Search for the cell housing the specified text and yield its (x, y) center coordinate. 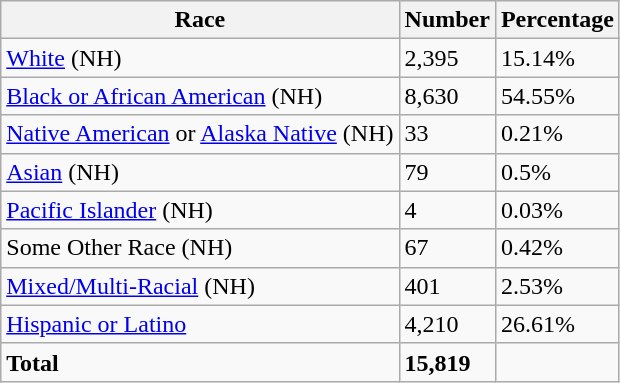
Mixed/Multi-Racial (NH) (200, 286)
2.53% (557, 286)
8,630 (447, 96)
401 (447, 286)
Some Other Race (NH) (200, 248)
2,395 (447, 58)
33 (447, 134)
0.5% (557, 172)
White (NH) (200, 58)
Total (200, 362)
Asian (NH) (200, 172)
Native American or Alaska Native (NH) (200, 134)
67 (447, 248)
0.03% (557, 210)
Number (447, 20)
15,819 (447, 362)
Race (200, 20)
Pacific Islander (NH) (200, 210)
4 (447, 210)
Black or African American (NH) (200, 96)
54.55% (557, 96)
26.61% (557, 324)
Percentage (557, 20)
4,210 (447, 324)
0.42% (557, 248)
0.21% (557, 134)
15.14% (557, 58)
79 (447, 172)
Hispanic or Latino (200, 324)
